Find where the given text appears and provide that cell's center as (x, y) coordinate. 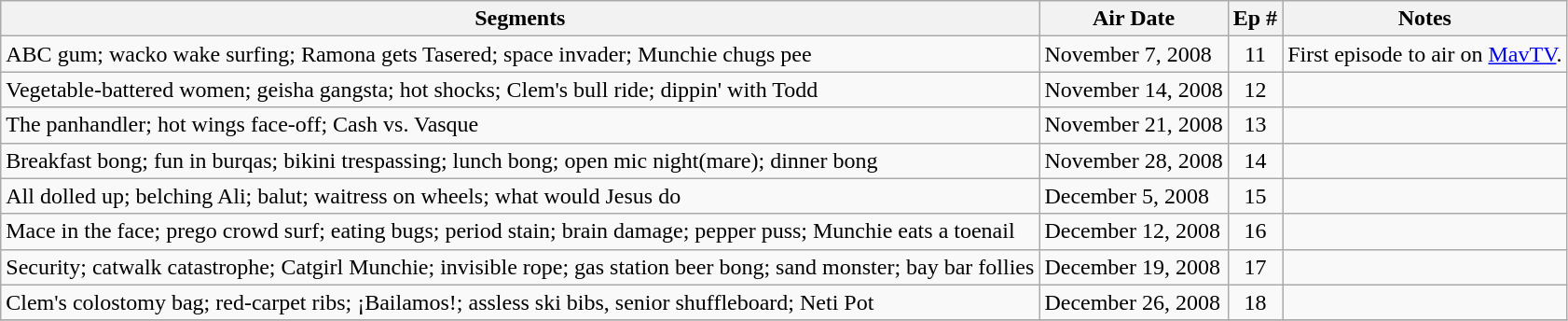
November 14, 2008 (1134, 90)
Mace in the face; prego crowd surf; eating bugs; period stain; brain damage; pepper puss; Munchie eats a toenail (520, 231)
November 7, 2008 (1134, 54)
The panhandler; hot wings face-off; Cash vs. Vasque (520, 125)
14 (1255, 160)
13 (1255, 125)
December 12, 2008 (1134, 231)
December 5, 2008 (1134, 196)
Ep # (1255, 19)
December 19, 2008 (1134, 267)
December 26, 2008 (1134, 302)
Air Date (1134, 19)
First episode to air on MavTV. (1424, 54)
Security; catwalk catastrophe; Catgirl Munchie; invisible rope; gas station beer bong; sand monster; bay bar follies (520, 267)
ABC gum; wacko wake surfing; Ramona gets Tasered; space invader; Munchie chugs pee (520, 54)
17 (1255, 267)
November 21, 2008 (1134, 125)
15 (1255, 196)
Notes (1424, 19)
Clem's colostomy bag; red-carpet ribs; ¡Bailamos!; assless ski bibs, senior shuffleboard; Neti Pot (520, 302)
11 (1255, 54)
16 (1255, 231)
18 (1255, 302)
Breakfast bong; fun in burqas; bikini trespassing; lunch bong; open mic night(mare); dinner bong (520, 160)
Vegetable-battered women; geisha gangsta; hot shocks; Clem's bull ride; dippin' with Todd (520, 90)
All dolled up; belching Ali; balut; waitress on wheels; what would Jesus do (520, 196)
12 (1255, 90)
November 28, 2008 (1134, 160)
Segments (520, 19)
